Scan for the cell matching the given text and deliver its [x, y] coordinate at center. 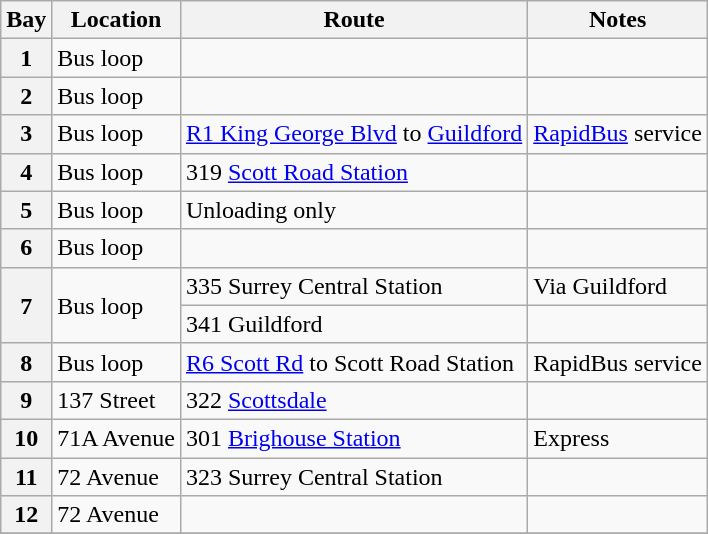
323 Surrey Central Station [354, 477]
3 [26, 134]
71A Avenue [116, 438]
6 [26, 248]
Express [618, 438]
8 [26, 362]
Notes [618, 20]
12 [26, 515]
R6 Scott Rd to Scott Road Station [354, 362]
301 Brighouse Station [354, 438]
R1 King George Blvd to Guildford [354, 134]
5 [26, 210]
11 [26, 477]
9 [26, 400]
341 Guildford [354, 324]
4 [26, 172]
1 [26, 58]
Bay [26, 20]
Route [354, 20]
10 [26, 438]
Unloading only [354, 210]
335 Surrey Central Station [354, 286]
137 Street [116, 400]
319 Scott Road Station [354, 172]
Location [116, 20]
7 [26, 305]
2 [26, 96]
Via Guildford [618, 286]
322 Scottsdale [354, 400]
